Detect which cell encompasses the target text, then output its [x, y] center coordinate. 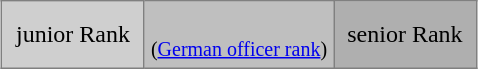
junior Rank [73, 35]
senior Rank [405, 35]
(German officer rank) [239, 35]
